Pinpoint the cell where the given text exists, returning its (X, Y) midpoint coordinate. 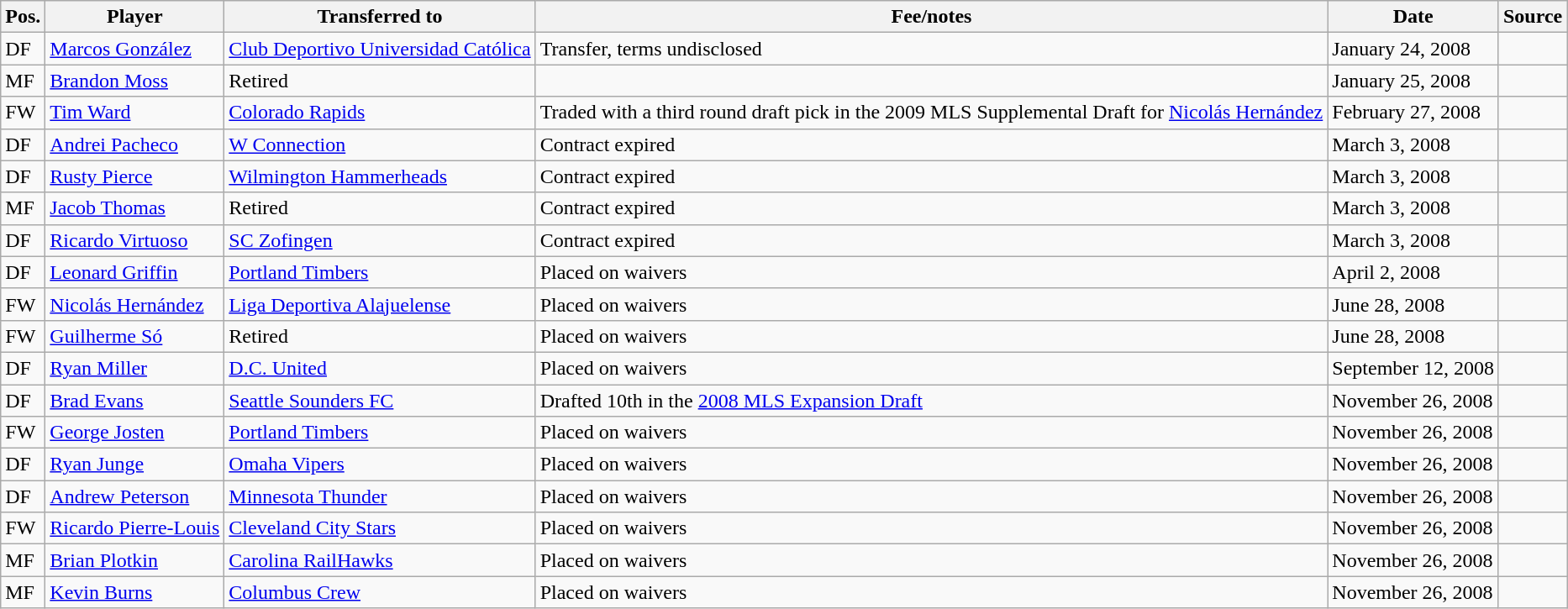
W Connection (380, 144)
Club Deportivo Universidad Católica (380, 49)
Source (1533, 17)
Andrew Peterson (134, 496)
Transferred to (380, 17)
Brian Plotkin (134, 560)
Andrei Pacheco (134, 144)
Brandon Moss (134, 81)
September 12, 2008 (1413, 368)
Ricardo Virtuoso (134, 240)
Columbus Crew (380, 592)
Traded with a third round draft pick in the 2009 MLS Supplemental Draft for Nicolás Hernández (931, 113)
Fee/notes (931, 17)
Guilherme Só (134, 336)
Pos. (24, 17)
Jacob Thomas (134, 208)
February 27, 2008 (1413, 113)
Wilmington Hammerheads (380, 176)
Cleveland City Stars (380, 528)
Nicolás Hernández (134, 304)
Omaha Vipers (380, 465)
January 24, 2008 (1413, 49)
Date (1413, 17)
Ryan Junge (134, 465)
Liga Deportiva Alajuelense (380, 304)
Colorado Rapids (380, 113)
April 2, 2008 (1413, 272)
January 25, 2008 (1413, 81)
Marcos González (134, 49)
Carolina RailHawks (380, 560)
Leonard Griffin (134, 272)
Ricardo Pierre-Louis (134, 528)
Seattle Sounders FC (380, 401)
George Josten (134, 433)
Rusty Pierce (134, 176)
Kevin Burns (134, 592)
Transfer, terms undisclosed (931, 49)
Minnesota Thunder (380, 496)
Player (134, 17)
D.C. United (380, 368)
Drafted 10th in the 2008 MLS Expansion Draft (931, 401)
Tim Ward (134, 113)
Ryan Miller (134, 368)
SC Zofingen (380, 240)
Brad Evans (134, 401)
